Identify which cell holds the provided text, then report its (X, Y) central coordinate. 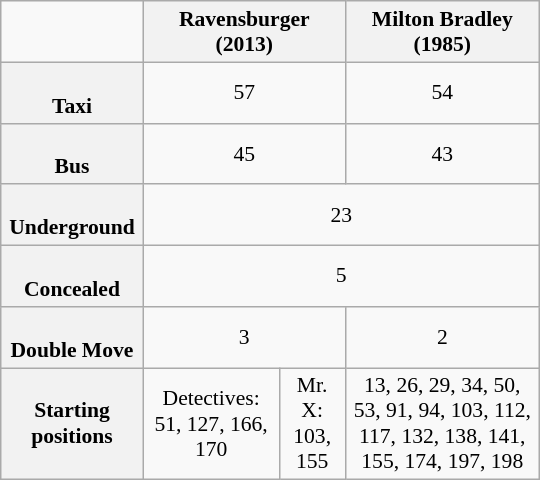
Detectives: 51, 127, 166, 170 (211, 424)
45 (244, 154)
Double Move (72, 338)
2 (442, 338)
43 (442, 154)
5 (341, 276)
Mr. X: 103, 155 (312, 424)
3 (244, 338)
Starting positions (72, 424)
54 (442, 92)
Taxi (72, 92)
Underground (72, 216)
57 (244, 92)
Bus (72, 154)
Milton Bradley (1985) (442, 32)
Concealed (72, 276)
23 (341, 216)
Ravensburger (2013) (244, 32)
13, 26, 29, 34, 50, 53, 91, 94, 103, 112, 117, 132, 138, 141, 155, 174, 197, 198 (442, 424)
